Locate the cell with the specified text and output its (X, Y) center coordinate. 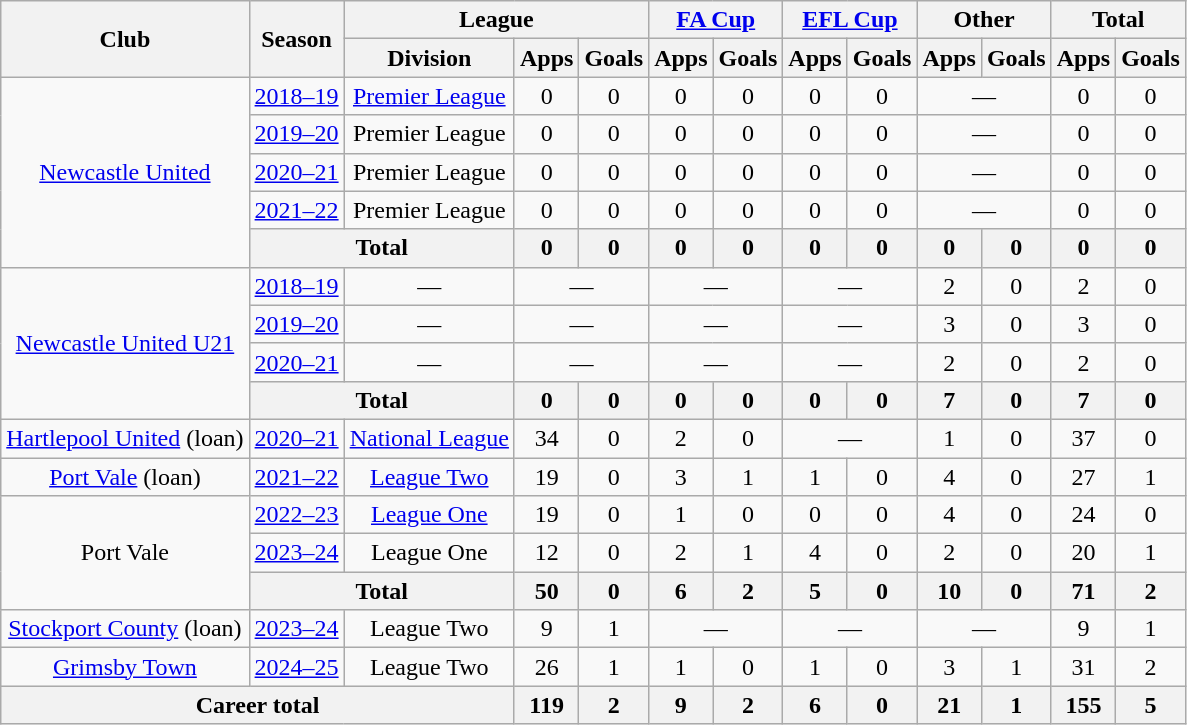
24 (1083, 515)
EFL Cup (850, 20)
Career total (258, 705)
71 (1083, 591)
27 (1083, 477)
2024–25 (296, 667)
155 (1083, 705)
Season (296, 39)
Grimsby Town (125, 667)
Division (429, 58)
Stockport County (loan) (125, 629)
Hartlepool United (loan) (125, 438)
FA Cup (716, 20)
31 (1083, 667)
21 (949, 705)
50 (546, 591)
34 (546, 438)
119 (546, 705)
2022–23 (296, 515)
10 (949, 591)
Newcastle United U21 (125, 343)
Newcastle United (125, 172)
37 (1083, 438)
League (496, 20)
Port Vale (loan) (125, 477)
12 (546, 553)
20 (1083, 553)
Other (984, 20)
National League (429, 438)
26 (546, 667)
Club (125, 39)
Port Vale (125, 553)
